Determine the (x, y) coordinate at the center of the cell enclosing the given text.  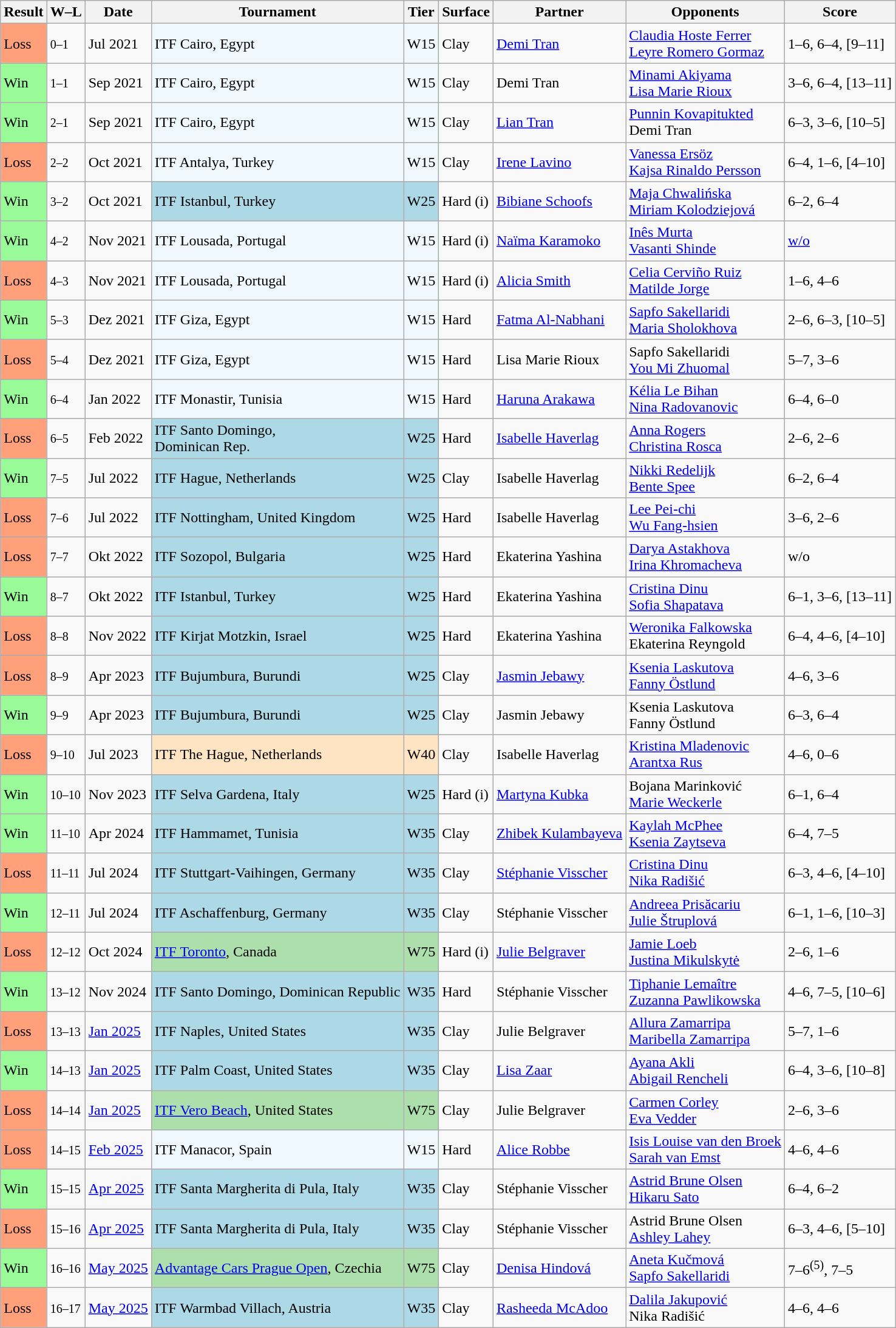
Surface (466, 12)
Tier (421, 12)
Dalila Jakupović Nika Radišić (705, 1308)
11–11 (66, 873)
Andreea Prisăcariu Julie Štruplová (705, 912)
Feb 2022 (118, 438)
ITF Stuttgart-Vaihingen, Germany (277, 873)
4–6, 7–5, [10–6] (840, 991)
Kristina Mladenovic Arantxa Rus (705, 754)
Allura Zamarripa Maribella Zamarripa (705, 1031)
Jamie Loeb Justina Mikulskytė (705, 952)
ITF Hammamet, Tunisia (277, 833)
1–1 (66, 83)
Ayana Akli Abigail Rencheli (705, 1070)
6–3, 3–6, [10–5] (840, 123)
Jan 2022 (118, 398)
ITF Antalya, Turkey (277, 162)
Claudia Hoste Ferrer Leyre Romero Gormaz (705, 44)
Result (24, 12)
2–6, 3–6 (840, 1110)
6–4, 6–0 (840, 398)
16–16 (66, 1268)
Jul 2021 (118, 44)
Advantage Cars Prague Open, Czechia (277, 1268)
W–L (66, 12)
7–5 (66, 477)
ITF Manacor, Spain (277, 1150)
14–14 (66, 1110)
4–6, 3–6 (840, 675)
7–7 (66, 557)
5–3 (66, 319)
Cristina Dinu Sofia Shapatava (705, 596)
6–1, 1–6, [10–3] (840, 912)
2–1 (66, 123)
Kélia Le Bihan Nina Radovanovic (705, 398)
Aneta Kučmová Sapfo Sakellaridi (705, 1268)
6–4, 1–6, [4–10] (840, 162)
6–4 (66, 398)
Astrid Brune Olsen Ashley Lahey (705, 1229)
10–10 (66, 794)
Maja Chwalińska Miriam Kolodziejová (705, 202)
ITF Sozopol, Bulgaria (277, 557)
6–3, 4–6, [4–10] (840, 873)
6–3, 6–4 (840, 715)
5–4 (66, 359)
8–7 (66, 596)
Irene Lavino (559, 162)
13–13 (66, 1031)
Carmen Corley Eva Vedder (705, 1110)
Anna Rogers Christina Rosca (705, 438)
3–2 (66, 202)
2–2 (66, 162)
6–4, 3–6, [10–8] (840, 1070)
6–4, 6–2 (840, 1189)
Oct 2024 (118, 952)
5–7, 1–6 (840, 1031)
Feb 2025 (118, 1150)
8–8 (66, 636)
ITF Santo Domingo, Dominican Rep. (277, 438)
7–6(5), 7–5 (840, 1268)
Opponents (705, 12)
Minami Akiyama Lisa Marie Rioux (705, 83)
ITF Selva Gardena, Italy (277, 794)
Rasheeda McAdoo (559, 1308)
6–3, 4–6, [5–10] (840, 1229)
3–6, 2–6 (840, 517)
4–3 (66, 281)
Bibiane Schoofs (559, 202)
15–15 (66, 1189)
Tiphanie Lemaître Zuzanna Pawlikowska (705, 991)
Zhibek Kulambayeva (559, 833)
Nov 2023 (118, 794)
Kaylah McPhee Ksenia Zaytseva (705, 833)
5–7, 3–6 (840, 359)
Inês Murta Vasanti Shinde (705, 240)
Celia Cerviño Ruiz Matilde Jorge (705, 281)
Tournament (277, 12)
1–6, 6–4, [9–11] (840, 44)
14–15 (66, 1150)
6–4, 7–5 (840, 833)
ITF Kirjat Motzkin, Israel (277, 636)
ITF The Hague, Netherlands (277, 754)
Sapfo Sakellaridi Maria Sholokhova (705, 319)
Lian Tran (559, 123)
12–11 (66, 912)
8–9 (66, 675)
ITF Hague, Netherlands (277, 477)
Nikki Redelijk Bente Spee (705, 477)
9–10 (66, 754)
Darya Astakhova Irina Khromacheva (705, 557)
7–6 (66, 517)
Vanessa Ersöz Kajsa Rinaldo Persson (705, 162)
Alice Robbe (559, 1150)
Fatma Al-Nabhani (559, 319)
ITF Toronto, Canada (277, 952)
Bojana Marinković Marie Weckerle (705, 794)
9–9 (66, 715)
Date (118, 12)
Lisa Marie Rioux (559, 359)
Lisa Zaar (559, 1070)
4–6, 0–6 (840, 754)
6–1, 6–4 (840, 794)
6–4, 4–6, [4–10] (840, 636)
6–5 (66, 438)
Apr 2024 (118, 833)
Nov 2022 (118, 636)
4–2 (66, 240)
2–6, 1–6 (840, 952)
1–6, 4–6 (840, 281)
11–10 (66, 833)
16–17 (66, 1308)
2–6, 2–6 (840, 438)
Haruna Arakawa (559, 398)
Denisa Hindová (559, 1268)
Score (840, 12)
Naïma Karamoko (559, 240)
Punnin Kovapitukted Demi Tran (705, 123)
ITF Vero Beach, United States (277, 1110)
6–1, 3–6, [13–11] (840, 596)
ITF Santo Domingo, Dominican Republic (277, 991)
Cristina Dinu Nika Radišić (705, 873)
ITF Palm Coast, United States (277, 1070)
Lee Pei-chi Wu Fang-hsien (705, 517)
ITF Monastir, Tunisia (277, 398)
ITF Naples, United States (277, 1031)
ITF Warmbad Villach, Austria (277, 1308)
Martyna Kubka (559, 794)
Jul 2023 (118, 754)
Astrid Brune Olsen Hikaru Sato (705, 1189)
12–12 (66, 952)
Partner (559, 12)
15–16 (66, 1229)
3–6, 6–4, [13–11] (840, 83)
W40 (421, 754)
Alicia Smith (559, 281)
ITF Nottingham, United Kingdom (277, 517)
Isis Louise van den Broek Sarah van Emst (705, 1150)
Sapfo Sakellaridi You Mi Zhuomal (705, 359)
0–1 (66, 44)
ITF Aschaffenburg, Germany (277, 912)
14–13 (66, 1070)
13–12 (66, 991)
Weronika Falkowska Ekaterina Reyngold (705, 636)
Nov 2024 (118, 991)
2–6, 6–3, [10–5] (840, 319)
